From the cell containing the given text, extract its center point as [x, y] coordinate. 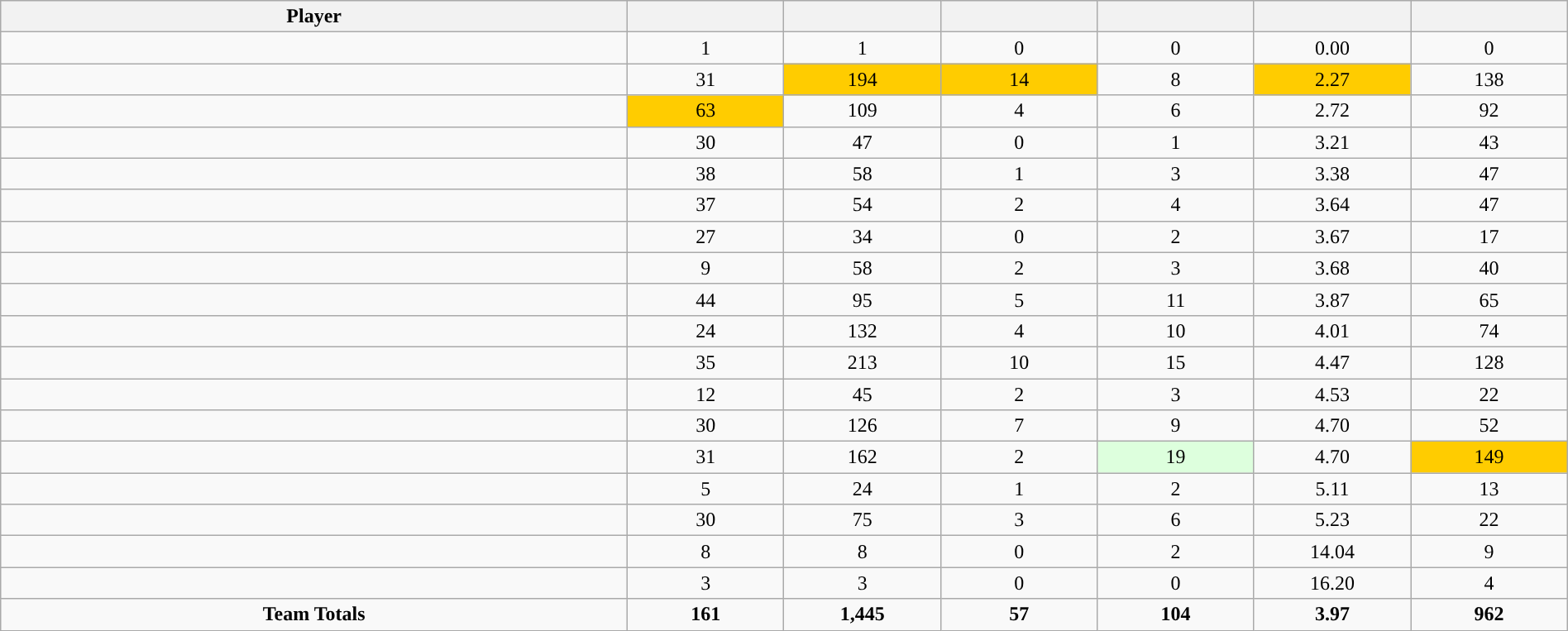
40 [1489, 268]
3.21 [1331, 142]
45 [862, 394]
104 [1176, 614]
3.68 [1331, 268]
57 [1019, 614]
Team Totals [314, 614]
4.01 [1331, 331]
11 [1176, 299]
65 [1489, 299]
3.67 [1331, 237]
213 [862, 362]
7 [1019, 426]
4.53 [1331, 394]
1,445 [862, 614]
161 [706, 614]
27 [706, 237]
0.00 [1331, 48]
138 [1489, 79]
37 [706, 205]
43 [1489, 142]
92 [1489, 111]
15 [1176, 362]
3.38 [1331, 174]
16.20 [1331, 583]
34 [862, 237]
5.11 [1331, 489]
3.64 [1331, 205]
962 [1489, 614]
5.23 [1331, 520]
126 [862, 426]
13 [1489, 489]
95 [862, 299]
Player [314, 17]
194 [862, 79]
14.04 [1331, 552]
3.97 [1331, 614]
2.72 [1331, 111]
109 [862, 111]
74 [1489, 331]
4.47 [1331, 362]
132 [862, 331]
14 [1019, 79]
17 [1489, 237]
128 [1489, 362]
54 [862, 205]
3.87 [1331, 299]
12 [706, 394]
44 [706, 299]
19 [1176, 457]
2.27 [1331, 79]
162 [862, 457]
63 [706, 111]
38 [706, 174]
35 [706, 362]
52 [1489, 426]
75 [862, 520]
149 [1489, 457]
